From the cell containing the given text, extract its center point as [x, y] coordinate. 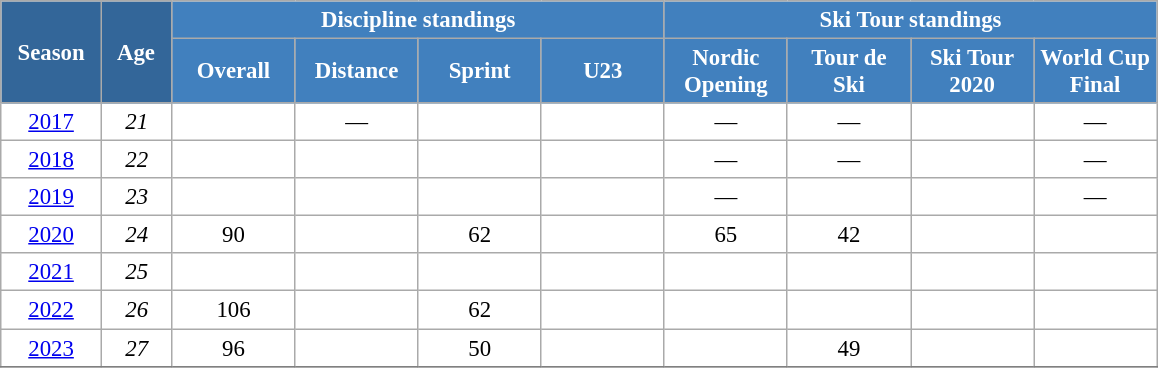
27 [136, 348]
U23 [602, 72]
Ski Tour standings [910, 20]
96 [234, 348]
World CupFinal [1096, 72]
Overall [234, 72]
2019 [52, 197]
2020 [52, 235]
NordicOpening [726, 72]
Season [52, 52]
90 [234, 235]
Distance [356, 72]
65 [726, 235]
2018 [52, 160]
42 [848, 235]
106 [234, 310]
2023 [52, 348]
50 [480, 348]
Discipline standings [418, 20]
23 [136, 197]
Sprint [480, 72]
22 [136, 160]
24 [136, 235]
2017 [52, 122]
Age [136, 52]
2021 [52, 273]
26 [136, 310]
21 [136, 122]
2022 [52, 310]
25 [136, 273]
Ski Tour2020 [972, 72]
49 [848, 348]
Tour deSki [848, 72]
